For the text-containing cell, return its midpoint in [X, Y] coordinate format. 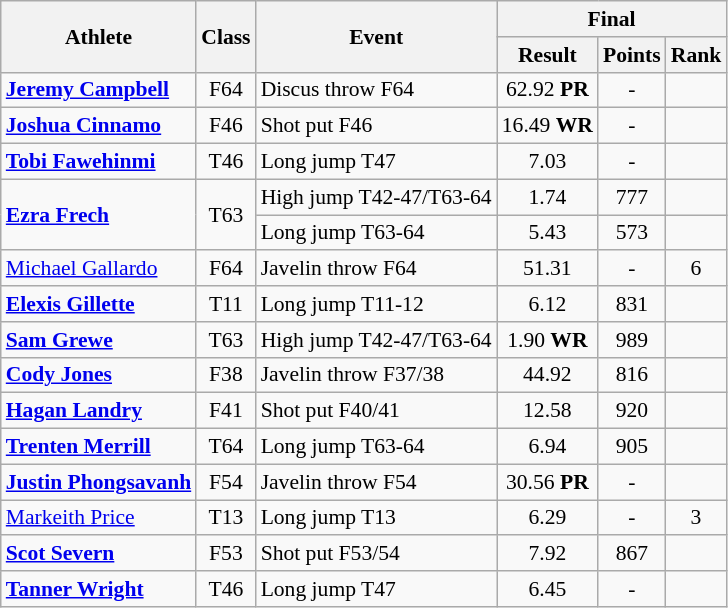
Points [632, 55]
51.31 [548, 269]
816 [632, 375]
T64 [226, 447]
920 [632, 411]
Shot put F53/54 [376, 554]
Shot put F46 [376, 126]
Trenten Merrill [98, 447]
F41 [226, 411]
Long jump T13 [376, 518]
Elexis Gillette [98, 304]
Final [612, 19]
16.49 WR [548, 126]
Cody Jones [98, 375]
Jeremy Campbell [98, 90]
7.92 [548, 554]
6.94 [548, 447]
Long jump T11-12 [376, 304]
6.12 [548, 304]
Javelin throw F37/38 [376, 375]
905 [632, 447]
F54 [226, 482]
Athlete [98, 36]
831 [632, 304]
Ezra Frech [98, 214]
Hagan Landry [98, 411]
Result [548, 55]
F53 [226, 554]
573 [632, 233]
6.45 [548, 589]
6 [696, 269]
F38 [226, 375]
62.92 PR [548, 90]
777 [632, 197]
Discus throw F64 [376, 90]
Class [226, 36]
867 [632, 554]
T13 [226, 518]
7.03 [548, 162]
Sam Grewe [98, 340]
Tanner Wright [98, 589]
Markeith Price [98, 518]
Michael Gallardo [98, 269]
3 [696, 518]
1.74 [548, 197]
Rank [696, 55]
30.56 PR [548, 482]
989 [632, 340]
F46 [226, 126]
Scot Severn [98, 554]
T11 [226, 304]
Shot put F40/41 [376, 411]
Event [376, 36]
12.58 [548, 411]
5.43 [548, 233]
Javelin throw F64 [376, 269]
Justin Phongsavanh [98, 482]
44.92 [548, 375]
Joshua Cinnamo [98, 126]
6.29 [548, 518]
1.90 WR [548, 340]
Javelin throw F54 [376, 482]
Tobi Fawehinmi [98, 162]
